Identify which cell holds the provided text, then report its (X, Y) central coordinate. 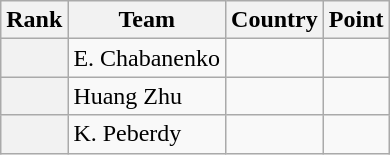
Point (356, 20)
Huang Zhu (147, 96)
Team (147, 20)
Country (275, 20)
Rank (34, 20)
E. Chabanenko (147, 58)
K. Peberdy (147, 134)
